Scan for the cell matching the given text and deliver its (x, y) coordinate at center. 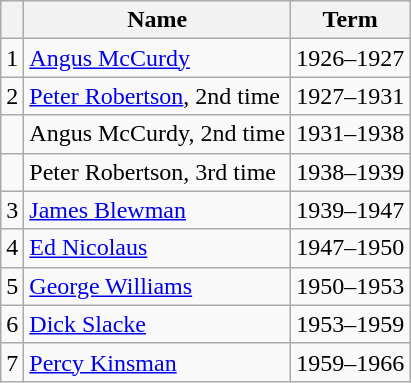
6 (12, 324)
Percy Kinsman (158, 362)
1926–1927 (350, 58)
Angus McCurdy, 2nd time (158, 134)
2 (12, 96)
Term (350, 20)
Peter Robertson, 3rd time (158, 172)
1953–1959 (350, 324)
James Blewman (158, 210)
1 (12, 58)
1947–1950 (350, 248)
1931–1938 (350, 134)
3 (12, 210)
5 (12, 286)
Peter Robertson, 2nd time (158, 96)
1938–1939 (350, 172)
1950–1953 (350, 286)
1927–1931 (350, 96)
Angus McCurdy (158, 58)
George Williams (158, 286)
4 (12, 248)
Ed Nicolaus (158, 248)
1959–1966 (350, 362)
7 (12, 362)
Name (158, 20)
Dick Slacke (158, 324)
1939–1947 (350, 210)
